Search for the cell housing the specified text and yield its [X, Y] center coordinate. 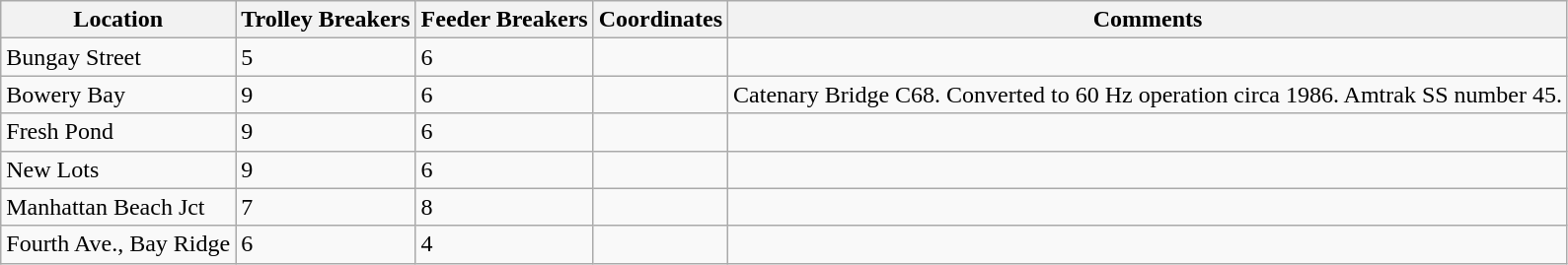
Location [118, 20]
Catenary Bridge C68. Converted to 60 Hz operation circa 1986. Amtrak SS number 45. [1149, 95]
Coordinates [660, 20]
Comments [1149, 20]
Feeder Breakers [504, 20]
5 [326, 57]
Trolley Breakers [326, 20]
Manhattan Beach Jct [118, 207]
7 [326, 207]
Fresh Pond [118, 132]
New Lots [118, 169]
4 [504, 244]
Bungay Street [118, 57]
Bowery Bay [118, 95]
Fourth Ave., Bay Ridge [118, 244]
8 [504, 207]
